Locate the cell with the specified text and output its (X, Y) center coordinate. 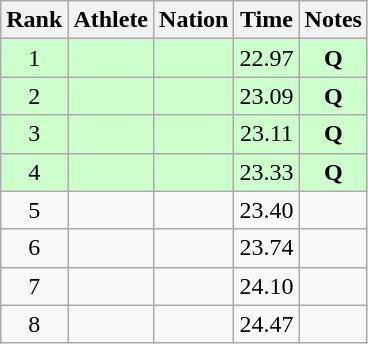
Rank (34, 20)
3 (34, 134)
23.11 (266, 134)
23.33 (266, 172)
23.09 (266, 96)
Athlete (111, 20)
1 (34, 58)
4 (34, 172)
8 (34, 324)
2 (34, 96)
6 (34, 248)
23.74 (266, 248)
7 (34, 286)
24.47 (266, 324)
5 (34, 210)
24.10 (266, 286)
23.40 (266, 210)
Time (266, 20)
Nation (194, 20)
22.97 (266, 58)
Notes (333, 20)
